Provide the [x, y] coordinate of the cell's center where the given text is located.  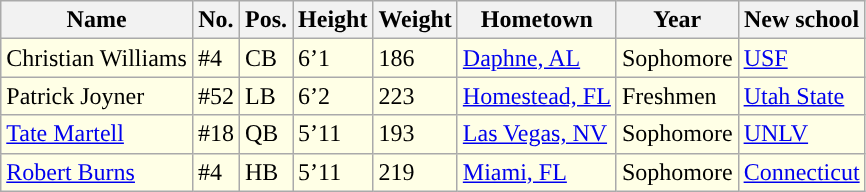
Miami, FL [536, 172]
219 [415, 172]
Las Vegas, NV [536, 134]
Robert Burns [97, 172]
Homestead, FL [536, 96]
Year [677, 20]
6’2 [333, 96]
New school [802, 20]
Tate Martell [97, 134]
UNLV [802, 134]
HB [266, 172]
Name [97, 20]
Height [333, 20]
186 [415, 58]
Connecticut [802, 172]
Hometown [536, 20]
USF [802, 58]
#52 [216, 96]
Daphne, AL [536, 58]
No. [216, 20]
#18 [216, 134]
223 [415, 96]
LB [266, 96]
QB [266, 134]
Weight [415, 20]
Christian Williams [97, 58]
Patrick Joyner [97, 96]
Pos. [266, 20]
193 [415, 134]
6’1 [333, 58]
Utah State [802, 96]
Freshmen [677, 96]
CB [266, 58]
